Output the (X, Y) coordinate of the center of the cell containing the given text.  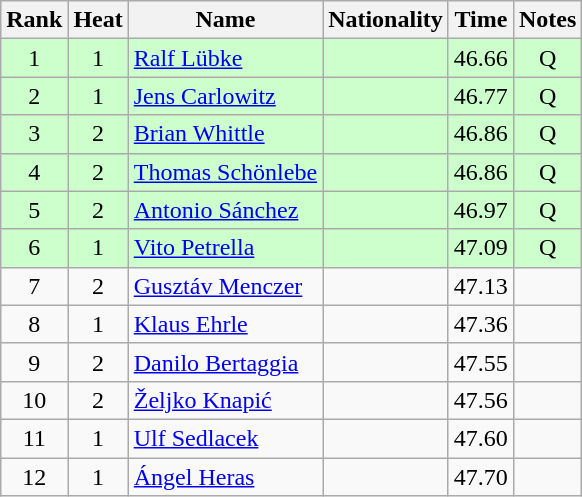
5 (34, 210)
Notes (547, 20)
9 (34, 362)
Jens Carlowitz (225, 96)
6 (34, 248)
3 (34, 134)
47.09 (480, 248)
10 (34, 400)
47.56 (480, 400)
Danilo Bertaggia (225, 362)
46.77 (480, 96)
4 (34, 172)
Brian Whittle (225, 134)
Name (225, 20)
47.55 (480, 362)
Time (480, 20)
Rank (34, 20)
47.70 (480, 477)
Ulf Sedlacek (225, 438)
Vito Petrella (225, 248)
Klaus Ehrle (225, 324)
Željko Knapić (225, 400)
47.13 (480, 286)
46.66 (480, 58)
Ángel Heras (225, 477)
12 (34, 477)
Thomas Schönlebe (225, 172)
47.36 (480, 324)
Ralf Lübke (225, 58)
46.97 (480, 210)
7 (34, 286)
Gusztáv Menczer (225, 286)
8 (34, 324)
Nationality (386, 20)
47.60 (480, 438)
Heat (98, 20)
Antonio Sánchez (225, 210)
11 (34, 438)
